Identify which cell holds the provided text, then report its (X, Y) central coordinate. 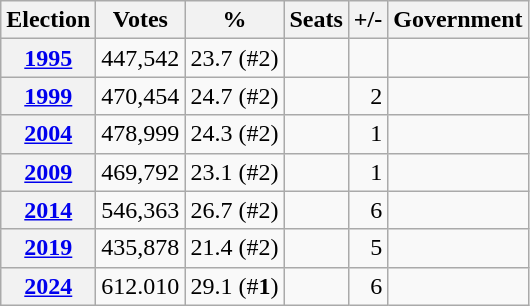
23.1 (#2) (234, 172)
24.3 (#2) (234, 134)
Election (48, 20)
2014 (48, 210)
24.7 (#2) (234, 96)
2019 (48, 248)
612.010 (140, 286)
21.4 (#2) (234, 248)
29.1 (#1) (234, 286)
5 (368, 248)
23.7 (#2) (234, 58)
469,792 (140, 172)
546,363 (140, 210)
26.7 (#2) (234, 210)
Seats (316, 20)
1999 (48, 96)
2 (368, 96)
% (234, 20)
+/- (368, 20)
435,878 (140, 248)
478,999 (140, 134)
Government (458, 20)
447,542 (140, 58)
470,454 (140, 96)
1995 (48, 58)
Votes (140, 20)
2024 (48, 286)
2009 (48, 172)
2004 (48, 134)
